Scan for the cell matching the given text and deliver its (X, Y) coordinate at center. 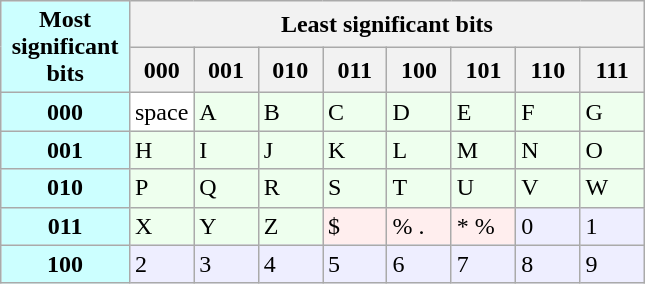
U (483, 188)
Q (226, 188)
M (483, 150)
V (548, 188)
101 (483, 70)
B (290, 112)
$ (355, 226)
T (419, 188)
A (226, 112)
G (612, 112)
7 (483, 264)
* % (483, 226)
space (161, 112)
8 (548, 264)
4 (290, 264)
6 (419, 264)
X (161, 226)
J (290, 150)
0 (548, 226)
1 (612, 226)
L (419, 150)
W (612, 188)
P (161, 188)
F (548, 112)
110 (548, 70)
O (612, 150)
C (355, 112)
E (483, 112)
111 (612, 70)
R (290, 188)
N (548, 150)
2 (161, 264)
H (161, 150)
3 (226, 264)
K (355, 150)
I (226, 150)
D (419, 112)
S (355, 188)
Mostsignificantbits (66, 47)
9 (612, 264)
Y (226, 226)
% . (419, 226)
Z (290, 226)
5 (355, 264)
Least significant bits (386, 24)
